Capture the cell that displays the provided text and extract its (x, y) central coordinate. 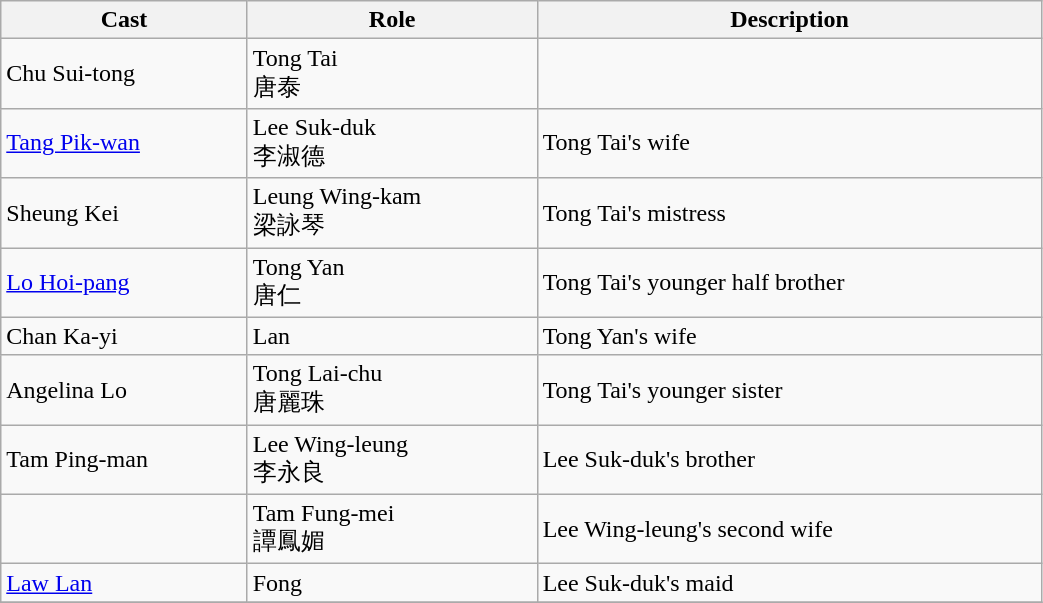
Fong (392, 583)
Tong Tai's younger sister (790, 390)
Lee Suk-duk's brother (790, 460)
Cast (124, 20)
Lan (392, 336)
Role (392, 20)
Tong Lai-chu唐麗珠 (392, 390)
Tam Ping-man (124, 460)
Angelina Lo (124, 390)
Description (790, 20)
Lee Wing-leung李永良 (392, 460)
Lee Suk-duk's maid (790, 583)
Lo Hoi-pang (124, 283)
Lee Suk-duk李淑德 (392, 143)
Tong Tai's younger half brother (790, 283)
Tong Tai's wife (790, 143)
Chan Ka-yi (124, 336)
Tong Yan's wife (790, 336)
Lee Wing-leung's second wife (790, 529)
Tong Yan唐仁 (392, 283)
Tang Pik-wan (124, 143)
Tong Tai's mistress (790, 213)
Tong Tai唐泰 (392, 74)
Leung Wing-kam梁詠琴 (392, 213)
Sheung Kei (124, 213)
Law Lan (124, 583)
Chu Sui-tong (124, 74)
Tam Fung-mei譚鳳媚 (392, 529)
